Determine the [x, y] coordinate at the center of the cell enclosing the given text.  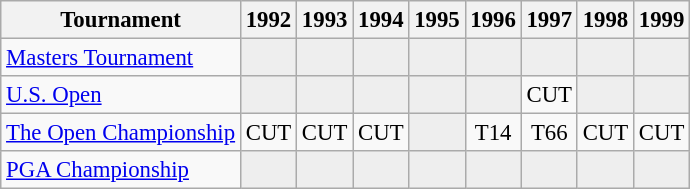
Masters Tournament [121, 58]
1993 [325, 20]
1997 [549, 20]
1992 [268, 20]
1999 [661, 20]
U.S. Open [121, 95]
T14 [493, 133]
1998 [605, 20]
PGA Championship [121, 170]
The Open Championship [121, 133]
1996 [493, 20]
1994 [381, 20]
1995 [437, 20]
Tournament [121, 20]
T66 [549, 133]
